Locate the cell with the specified text and output its [X, Y] center coordinate. 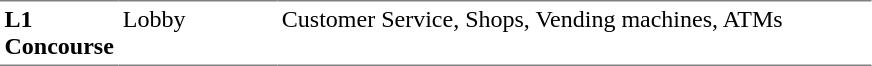
Customer Service, Shops, Vending machines, ATMs [574, 33]
Lobby [198, 33]
L1Concourse [59, 33]
